Return the (x, y) coordinate for the center point of the cell that contains the specified text.  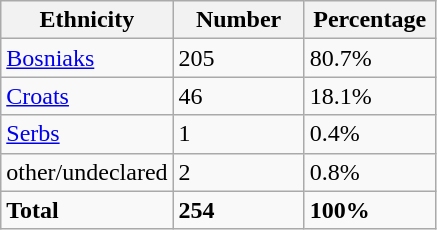
Croats (87, 96)
0.4% (370, 134)
Number (238, 20)
Total (87, 210)
46 (238, 96)
0.8% (370, 172)
other/undeclared (87, 172)
2 (238, 172)
80.7% (370, 58)
18.1% (370, 96)
Percentage (370, 20)
Ethnicity (87, 20)
205 (238, 58)
100% (370, 210)
Serbs (87, 134)
Bosniaks (87, 58)
254 (238, 210)
1 (238, 134)
